Output the (x, y) coordinate of the center of the cell containing the given text.  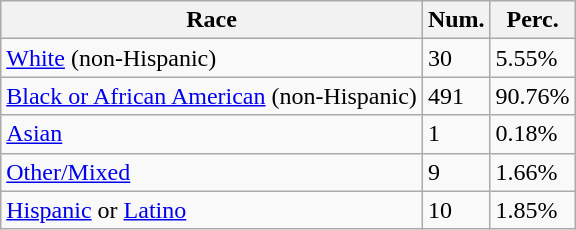
0.18% (532, 134)
1.66% (532, 172)
White (non-Hispanic) (212, 58)
Other/Mixed (212, 172)
Perc. (532, 20)
90.76% (532, 96)
5.55% (532, 58)
Black or African American (non-Hispanic) (212, 96)
9 (456, 172)
1 (456, 134)
Hispanic or Latino (212, 210)
Num. (456, 20)
10 (456, 210)
Race (212, 20)
Asian (212, 134)
491 (456, 96)
30 (456, 58)
1.85% (532, 210)
